Identify which cell holds the provided text, then report its (x, y) central coordinate. 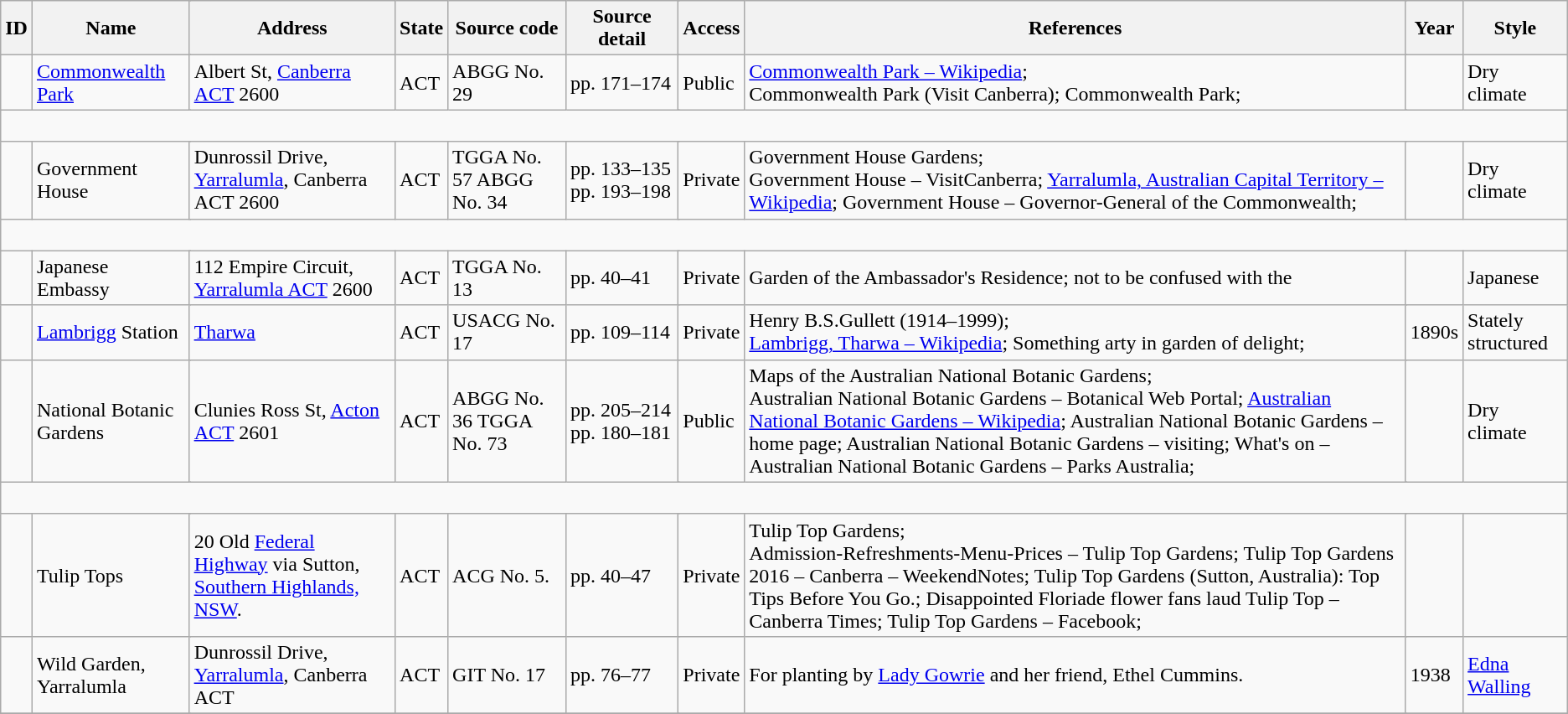
pp. 109–114 (622, 332)
References (1075, 28)
Japanese Embassy (111, 278)
Lambrigg Station (111, 332)
TGGA No. 57 ABGG No. 34 (508, 180)
Address (291, 28)
Government House (111, 180)
1938 (1434, 675)
ID (17, 28)
Edna Walling (1516, 675)
Dunrossil Drive, Yarralumla, Canberra ACT 2600 (291, 180)
Albert St, Canberra ACT 2600 (291, 82)
pp. 40–47 (622, 575)
Henry B.S.Gullett (1914–1999);Lambrigg, Tharwa – Wikipedia; Something arty in garden of delight; (1075, 332)
Tulip Tops (111, 575)
Tharwa (291, 332)
ABGG No. 29 (508, 82)
For planting by Lady Gowrie and her friend, Ethel Cummins. (1075, 675)
Dunrossil Drive, Yarralumla, Canberra ACT (291, 675)
Japanese (1516, 278)
TGGA No. 13 (508, 278)
pp. 76–77 (622, 675)
Commonwealth Park – Wikipedia;Commonwealth Park (Visit Canberra); Commonwealth Park; (1075, 82)
Source code (508, 28)
pp. 133–135 pp. 193–198 (622, 180)
GIT No. 17 (508, 675)
State (422, 28)
Clunies Ross St, Acton ACT 2601 (291, 421)
Commonwealth Park (111, 82)
Source detail (622, 28)
Name (111, 28)
20 Old Federal Highway via Sutton, Southern Highlands, NSW. (291, 575)
pp. 205–214 pp. 180–181 (622, 421)
National Botanic Gardens (111, 421)
112 Empire Circuit, Yarralumla ACT 2600 (291, 278)
1890s (1434, 332)
USACG No. 17 (508, 332)
ACG No. 5. (508, 575)
pp. 171–174 (622, 82)
Year (1434, 28)
Stately structured (1516, 332)
ABGG No. 36 TGGA No. 73 (508, 421)
Wild Garden, Yarralumla (111, 675)
Garden of the Ambassador's Residence; not to be confused with the (1075, 278)
Access (712, 28)
Style (1516, 28)
pp. 40–41 (622, 278)
